Extract the (x, y) coordinate from the center of the cell holding the provided text.  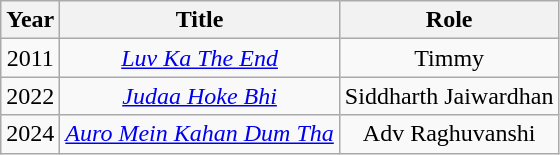
2011 (30, 58)
Year (30, 20)
Title (200, 20)
Adv Raghuvanshi (449, 134)
Auro Mein Kahan Dum Tha (200, 134)
2022 (30, 96)
Timmy (449, 58)
Siddharth Jaiwardhan (449, 96)
Role (449, 20)
Judaa Hoke Bhi (200, 96)
Luv Ka The End (200, 58)
2024 (30, 134)
